Pinpoint the cell where the given text exists, returning its (X, Y) midpoint coordinate. 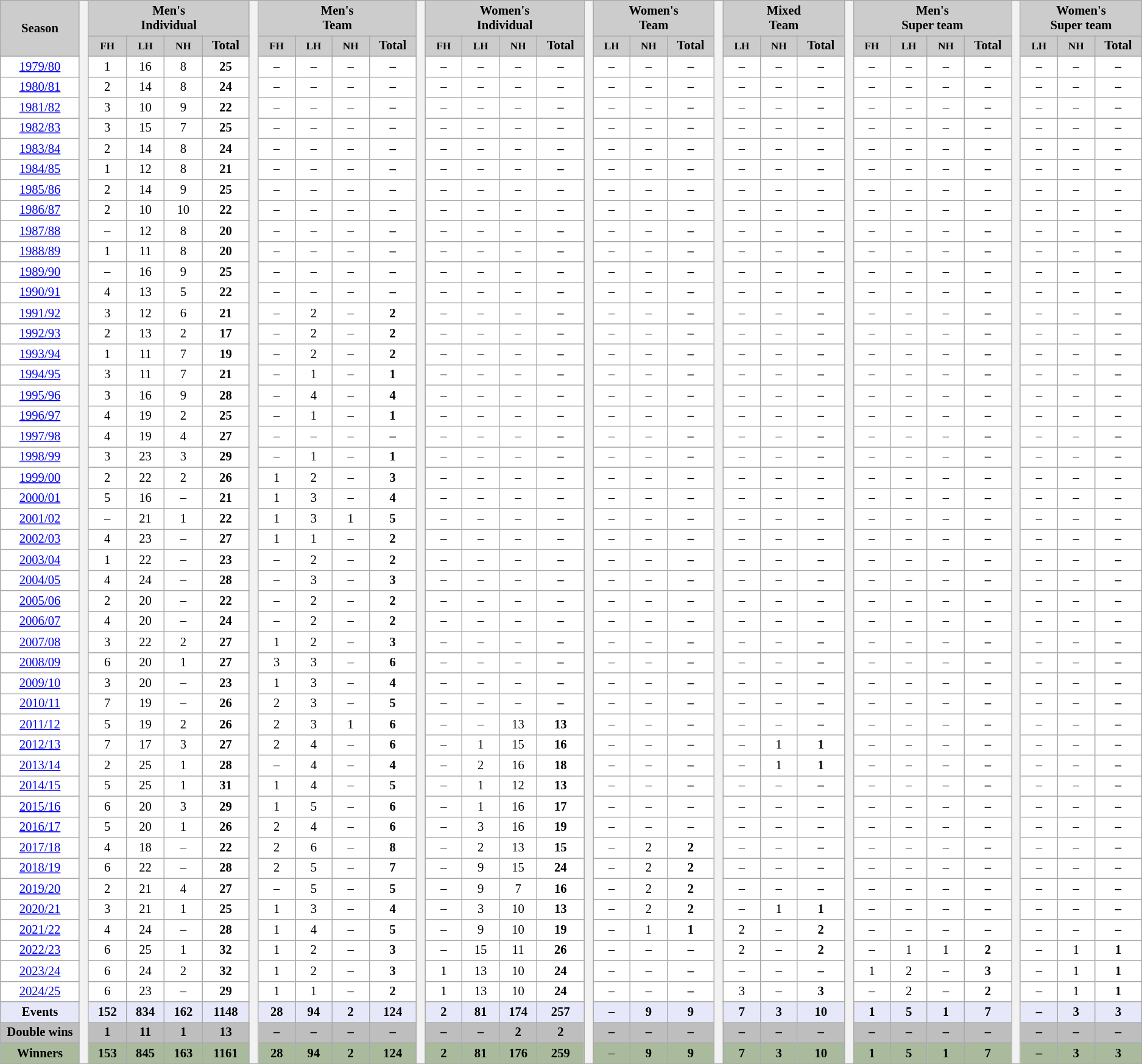
2019/20 (40, 889)
2010/11 (40, 703)
2022/23 (40, 950)
2003/04 (40, 560)
2015/16 (40, 806)
1993/94 (40, 354)
1161 (225, 1053)
1990/91 (40, 292)
176 (518, 1053)
845 (145, 1053)
Season (40, 28)
2021/22 (40, 930)
2023/24 (40, 971)
2001/02 (40, 518)
2008/09 (40, 663)
1996/97 (40, 416)
1979/80 (40, 66)
1989/90 (40, 272)
1995/96 (40, 395)
2004/05 (40, 580)
1998/99 (40, 457)
2018/19 (40, 868)
Winners (40, 1053)
Men'sIndividual (169, 18)
259 (560, 1053)
Women'sSuper team (1080, 18)
1981/82 (40, 108)
Women'sIndividual (504, 18)
2006/07 (40, 621)
Men'sSuper team (932, 18)
1999/00 (40, 477)
152 (107, 1012)
1984/85 (40, 169)
2014/15 (40, 786)
2005/06 (40, 601)
1997/98 (40, 437)
1982/83 (40, 128)
1991/92 (40, 313)
1992/93 (40, 334)
2000/01 (40, 498)
162 (183, 1012)
2024/25 (40, 992)
Women'sTeam (654, 18)
2013/14 (40, 766)
834 (145, 1012)
257 (560, 1012)
2016/17 (40, 827)
2012/13 (40, 745)
1987/88 (40, 231)
2020/21 (40, 909)
2009/10 (40, 683)
163 (183, 1053)
Double wins (40, 1032)
MixedTeam (783, 18)
31 (225, 786)
Men'sTeam (337, 18)
1985/86 (40, 189)
2017/18 (40, 847)
2002/03 (40, 539)
2011/12 (40, 724)
1983/84 (40, 149)
2007/08 (40, 642)
1986/87 (40, 210)
1148 (225, 1012)
1980/81 (40, 87)
153 (107, 1053)
Events (40, 1012)
1988/89 (40, 252)
1994/95 (40, 375)
174 (518, 1012)
